Return [x, y] of the center of cell containing provided text 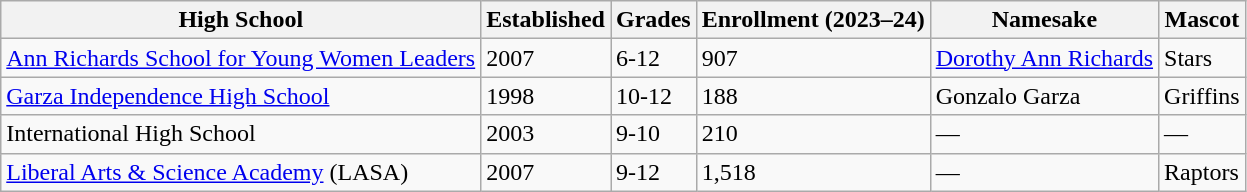
International High School [241, 134]
907 [813, 58]
Grades [653, 20]
2003 [546, 134]
Gonzalo Garza [1044, 96]
Griffins [1202, 96]
10-12 [653, 96]
Liberal Arts & Science Academy (LASA) [241, 172]
High School [241, 20]
Mascot [1202, 20]
Dorothy Ann Richards [1044, 58]
Raptors [1202, 172]
Stars [1202, 58]
1,518 [813, 172]
Namesake [1044, 20]
6-12 [653, 58]
210 [813, 134]
Established [546, 20]
9-12 [653, 172]
188 [813, 96]
Enrollment (2023–24) [813, 20]
Garza Independence High School [241, 96]
1998 [546, 96]
Ann Richards School for Young Women Leaders [241, 58]
9-10 [653, 134]
